Provide the (x, y) coordinate of the cell's center where the given text is located.  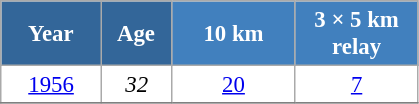
3 × 5 km relay (356, 34)
7 (356, 85)
10 km (234, 34)
Age (136, 34)
32 (136, 85)
20 (234, 85)
1956 (52, 85)
Year (52, 34)
